Provide the [X, Y] coordinate of the cell's center where the given text is located.  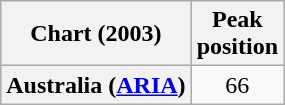
Peakposition [237, 34]
Chart (2003) [96, 34]
Australia (ARIA) [96, 85]
66 [237, 85]
